Scan for the cell matching the given text and deliver its [x, y] coordinate at center. 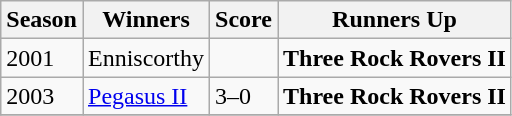
Score [244, 20]
3–0 [244, 96]
2003 [42, 96]
2001 [42, 58]
Runners Up [395, 20]
Pegasus II [146, 96]
Season [42, 20]
Winners [146, 20]
Enniscorthy [146, 58]
